Scan for the cell matching the given text and deliver its [X, Y] coordinate at center. 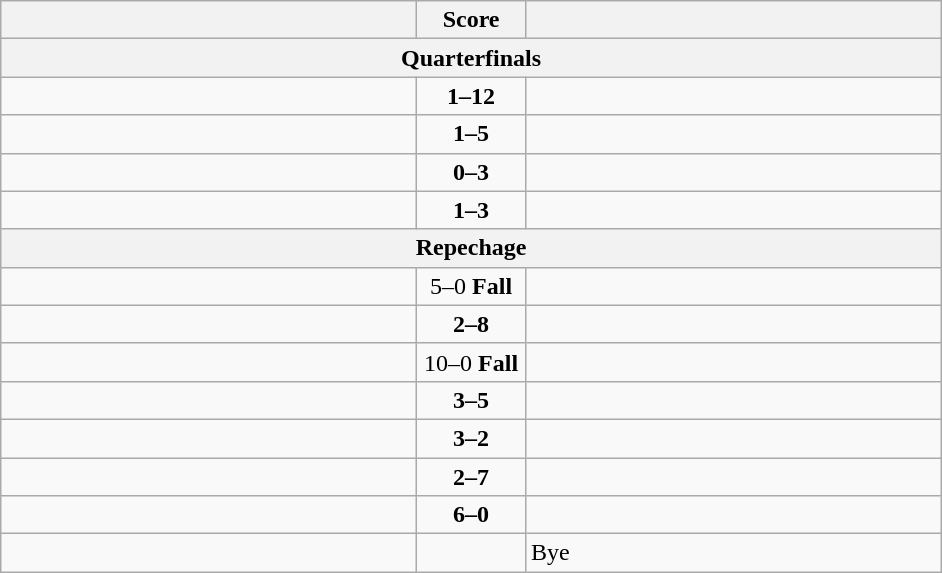
2–7 [472, 477]
Score [472, 20]
1–12 [472, 96]
3–2 [472, 438]
1–5 [472, 134]
2–8 [472, 324]
5–0 Fall [472, 286]
Repechage [472, 248]
1–3 [472, 210]
10–0 Fall [472, 362]
Quarterfinals [472, 58]
6–0 [472, 515]
0–3 [472, 172]
Bye [733, 553]
3–5 [472, 400]
